Identify which cell holds the provided text, then report its (x, y) central coordinate. 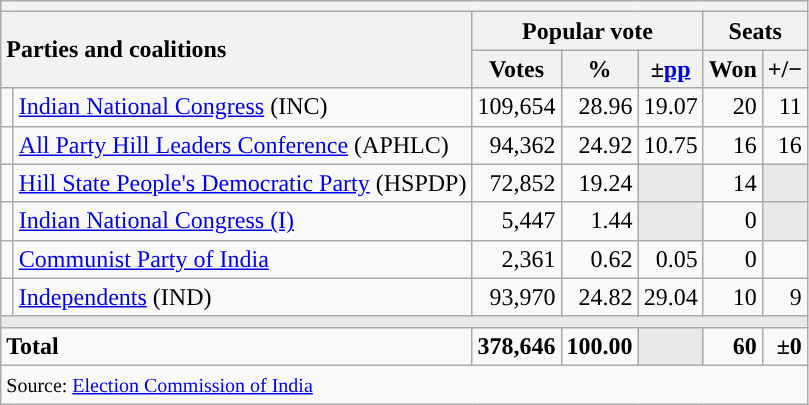
60 (732, 346)
Hill State People's Democratic Party (HSPDP) (242, 183)
10 (732, 297)
93,970 (516, 297)
1.44 (600, 221)
11 (784, 107)
Votes (516, 69)
19.24 (600, 183)
9 (784, 297)
10.75 (670, 145)
100.00 (600, 346)
24.82 (600, 297)
% (600, 69)
All Party Hill Leaders Conference (APHLC) (242, 145)
378,646 (516, 346)
94,362 (516, 145)
Independents (IND) (242, 297)
29.04 (670, 297)
Source: Election Commission of India (404, 384)
Popular vote (588, 31)
0.05 (670, 259)
2,361 (516, 259)
24.92 (600, 145)
Parties and coalitions (236, 50)
0.62 (600, 259)
Seats (755, 31)
Indian National Congress (I) (242, 221)
14 (732, 183)
5,447 (516, 221)
Won (732, 69)
72,852 (516, 183)
Indian National Congress (INC) (242, 107)
+/− (784, 69)
Communist Party of India (242, 259)
109,654 (516, 107)
±pp (670, 69)
20 (732, 107)
Total (236, 346)
19.07 (670, 107)
±0 (784, 346)
28.96 (600, 107)
